Detect which cell encompasses the target text, then output its (X, Y) center coordinate. 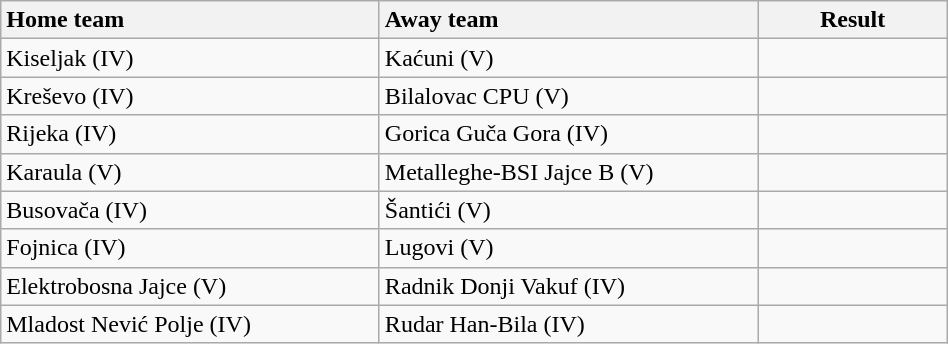
Rijeka (IV) (190, 134)
Kaćuni (V) (568, 58)
Karaula (V) (190, 172)
Result (852, 20)
Metalleghe-BSI Jajce B (V) (568, 172)
Fojnica (IV) (190, 248)
Gorica Guča Gora (IV) (568, 134)
Kiseljak (IV) (190, 58)
Kreševo (IV) (190, 96)
Elektrobosna Jajce (V) (190, 286)
Home team (190, 20)
Šantići (V) (568, 210)
Lugovi (V) (568, 248)
Mladost Nević Polje (IV) (190, 324)
Rudar Han-Bila (IV) (568, 324)
Busovača (IV) (190, 210)
Away team (568, 20)
Bilalovac CPU (V) (568, 96)
Radnik Donji Vakuf (IV) (568, 286)
